Determine the (X, Y) coordinate at the center of the cell enclosing the given text.  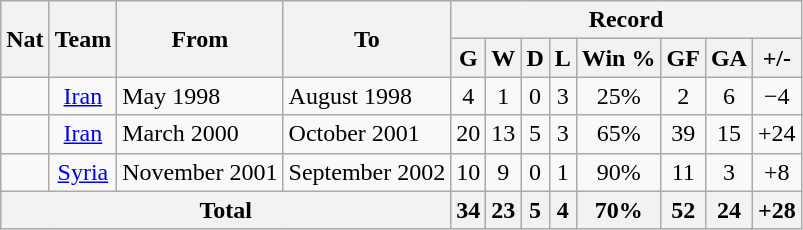
23 (504, 210)
6 (728, 96)
2 (683, 96)
10 (468, 172)
August 1998 (367, 96)
11 (683, 172)
Syria (83, 172)
Team (83, 39)
90% (618, 172)
20 (468, 134)
52 (683, 210)
To (367, 39)
Nat (25, 39)
+28 (776, 210)
September 2002 (367, 172)
D (535, 58)
+24 (776, 134)
May 1998 (200, 96)
13 (504, 134)
−4 (776, 96)
34 (468, 210)
From (200, 39)
G (468, 58)
+8 (776, 172)
Total (226, 210)
70% (618, 210)
L (562, 58)
65% (618, 134)
24 (728, 210)
GF (683, 58)
Win % (618, 58)
+/- (776, 58)
W (504, 58)
Record (626, 20)
39 (683, 134)
9 (504, 172)
25% (618, 96)
15 (728, 134)
March 2000 (200, 134)
November 2001 (200, 172)
GA (728, 58)
October 2001 (367, 134)
